Return the (x, y) coordinate for the center point of the cell that contains the specified text.  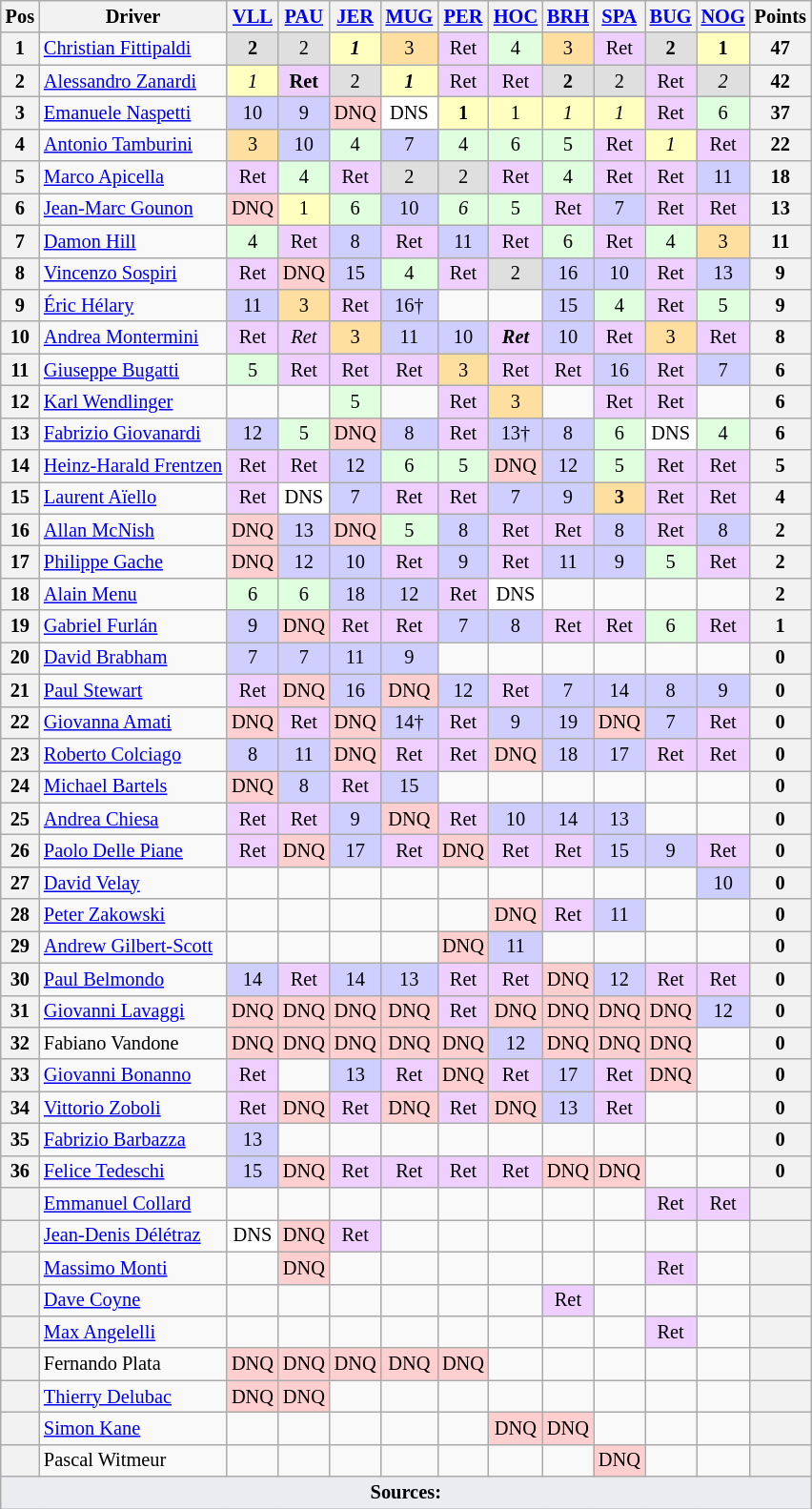
PER (463, 16)
Pos (20, 16)
MUG (410, 16)
35 (20, 1139)
Gabriel Furlán (133, 626)
Laurent Aïello (133, 498)
Giovanni Bonanno (133, 1075)
20 (20, 658)
Paolo Delle Piane (133, 850)
Andrea Montermini (133, 337)
Emanuele Naspetti (133, 112)
Antonio Tamburini (133, 145)
Andrea Chiesa (133, 819)
Paul Stewart (133, 690)
47 (781, 49)
Massimo Monti (133, 1268)
Fernando Plata (133, 1364)
VLL (253, 16)
Andrew Gilbert-Scott (133, 947)
Jean-Denis Délétraz (133, 1235)
HOC (516, 16)
David Brabham (133, 658)
Marco Apicella (133, 177)
Driver (133, 16)
Fabrizio Giovanardi (133, 434)
SPA (619, 16)
Vincenzo Sospiri (133, 274)
Heinz-Harald Frentzen (133, 466)
13† (516, 434)
23 (20, 754)
Points (781, 16)
Felice Tedeschi (133, 1172)
BRH (568, 16)
Fabiano Vandone (133, 1043)
NOG (723, 16)
31 (20, 1011)
Emmanuel Collard (133, 1204)
Peter Zakowski (133, 915)
36 (20, 1172)
Éric Hélary (133, 305)
28 (20, 915)
32 (20, 1043)
Allan McNish (133, 530)
JER (355, 16)
Max Angelelli (133, 1332)
Giuseppe Bugatti (133, 370)
42 (781, 81)
Fabrizio Barbazza (133, 1139)
33 (20, 1075)
14† (410, 723)
16† (410, 305)
37 (781, 112)
BUG (671, 16)
Vittorio Zoboli (133, 1108)
Philippe Gache (133, 561)
Sources: (406, 1493)
Michael Bartels (133, 786)
26 (20, 850)
Roberto Colciago (133, 754)
27 (20, 883)
24 (20, 786)
Christian Fittipaldi (133, 49)
David Velay (133, 883)
25 (20, 819)
34 (20, 1108)
Giovanna Amati (133, 723)
30 (20, 979)
Pascal Witmeur (133, 1460)
PAU (304, 16)
29 (20, 947)
Simon Kane (133, 1428)
Karl Wendlinger (133, 401)
Paul Belmondo (133, 979)
Alain Menu (133, 594)
Giovanni Lavaggi (133, 1011)
Jean-Marc Gounon (133, 209)
Damon Hill (133, 241)
Alessandro Zanardi (133, 81)
21 (20, 690)
Thierry Delubac (133, 1397)
Dave Coyne (133, 1300)
